Output the [X, Y] coordinate of the center of the cell containing the given text.  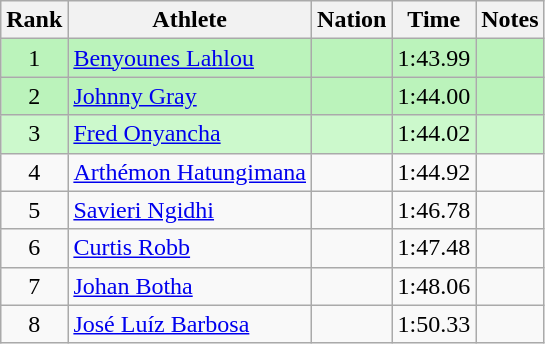
José Luíz Barbosa [190, 324]
Johan Botha [190, 286]
Nation [352, 20]
5 [34, 210]
1:44.02 [434, 134]
1 [34, 58]
Fred Onyancha [190, 134]
1:47.48 [434, 248]
Rank [34, 20]
1:46.78 [434, 210]
Savieri Ngidhi [190, 210]
3 [34, 134]
1:43.99 [434, 58]
1:44.00 [434, 96]
Johnny Gray [190, 96]
4 [34, 172]
1:44.92 [434, 172]
Athlete [190, 20]
6 [34, 248]
Notes [510, 20]
Arthémon Hatungimana [190, 172]
1:50.33 [434, 324]
Curtis Robb [190, 248]
7 [34, 286]
Time [434, 20]
2 [34, 96]
Benyounes Lahlou [190, 58]
8 [34, 324]
1:48.06 [434, 286]
